Capture the cell that displays the provided text and extract its [X, Y] central coordinate. 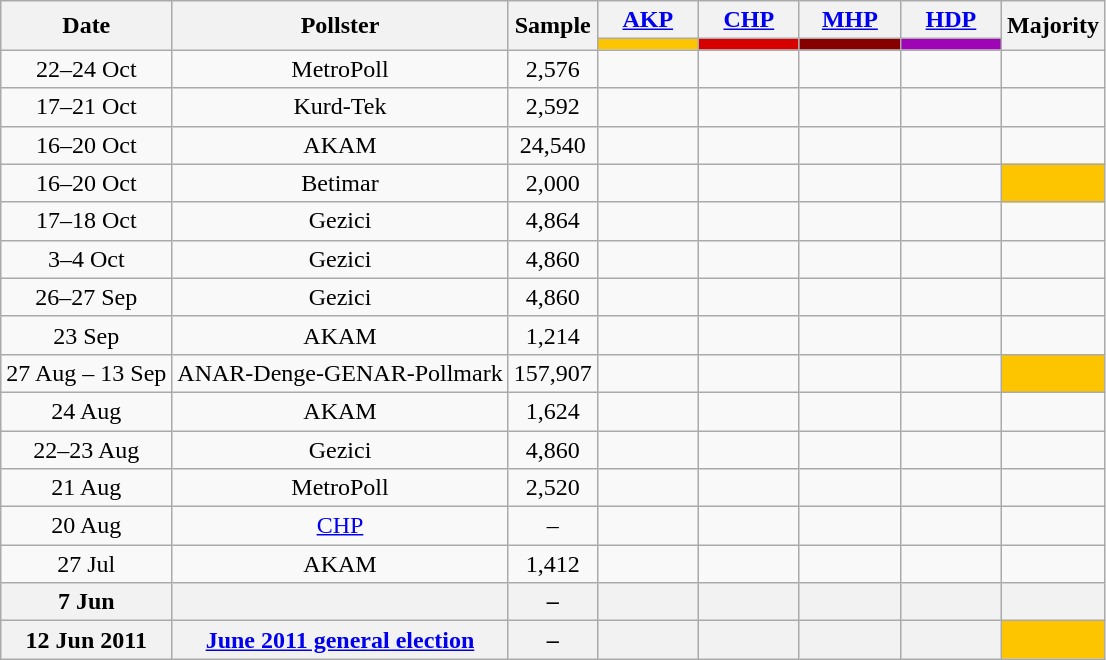
2,000 [552, 183]
1,624 [552, 411]
21 Aug [86, 488]
26–27 Sep [86, 297]
Date [86, 26]
22–24 Oct [86, 69]
HDP [950, 20]
27 Jul [86, 564]
23 Sep [86, 335]
12 Jun 2011 [86, 640]
Betimar [340, 183]
17–21 Oct [86, 107]
1,214 [552, 335]
3–4 Oct [86, 259]
2,520 [552, 488]
June 2011 general election [340, 640]
17–18 Oct [86, 221]
Kurd-Tek [340, 107]
4,864 [552, 221]
24,540 [552, 145]
24 Aug [86, 411]
7 Jun [86, 602]
27 Aug – 13 Sep [86, 373]
AKP [648, 20]
22–23 Aug [86, 449]
1,412 [552, 564]
157,907 [552, 373]
Pollster [340, 26]
ANAR-Denge-GENAR-Pollmark [340, 373]
Majority [1052, 26]
20 Aug [86, 526]
2,592 [552, 107]
2,576 [552, 69]
Sample [552, 26]
MHP [850, 20]
